Find where the given text appears and provide that cell's center as (x, y) coordinate. 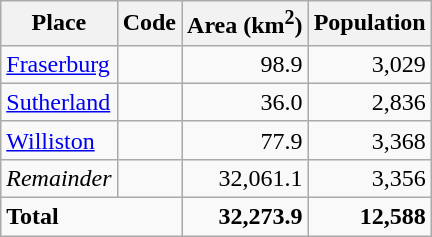
Place (59, 24)
Fraserburg (59, 64)
Total (92, 217)
Sutherland (59, 102)
3,029 (370, 64)
Remainder (59, 178)
Area (km2) (246, 24)
Code (149, 24)
36.0 (246, 102)
Population (370, 24)
98.9 (246, 64)
2,836 (370, 102)
3,368 (370, 140)
77.9 (246, 140)
12,588 (370, 217)
Williston (59, 140)
3,356 (370, 178)
32,061.1 (246, 178)
32,273.9 (246, 217)
